Find where the given text appears and provide that cell's center as (x, y) coordinate. 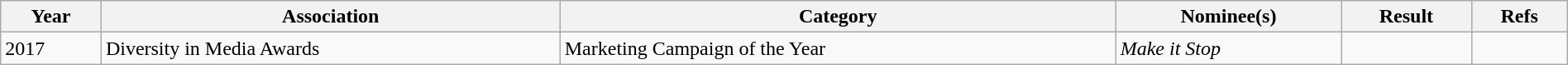
Result (1406, 17)
Diversity in Media Awards (331, 48)
Association (331, 17)
Marketing Campaign of the Year (838, 48)
Nominee(s) (1229, 17)
2017 (51, 48)
Year (51, 17)
Make it Stop (1229, 48)
Category (838, 17)
Refs (1519, 17)
